Find where the given text appears and provide that cell's center as (x, y) coordinate. 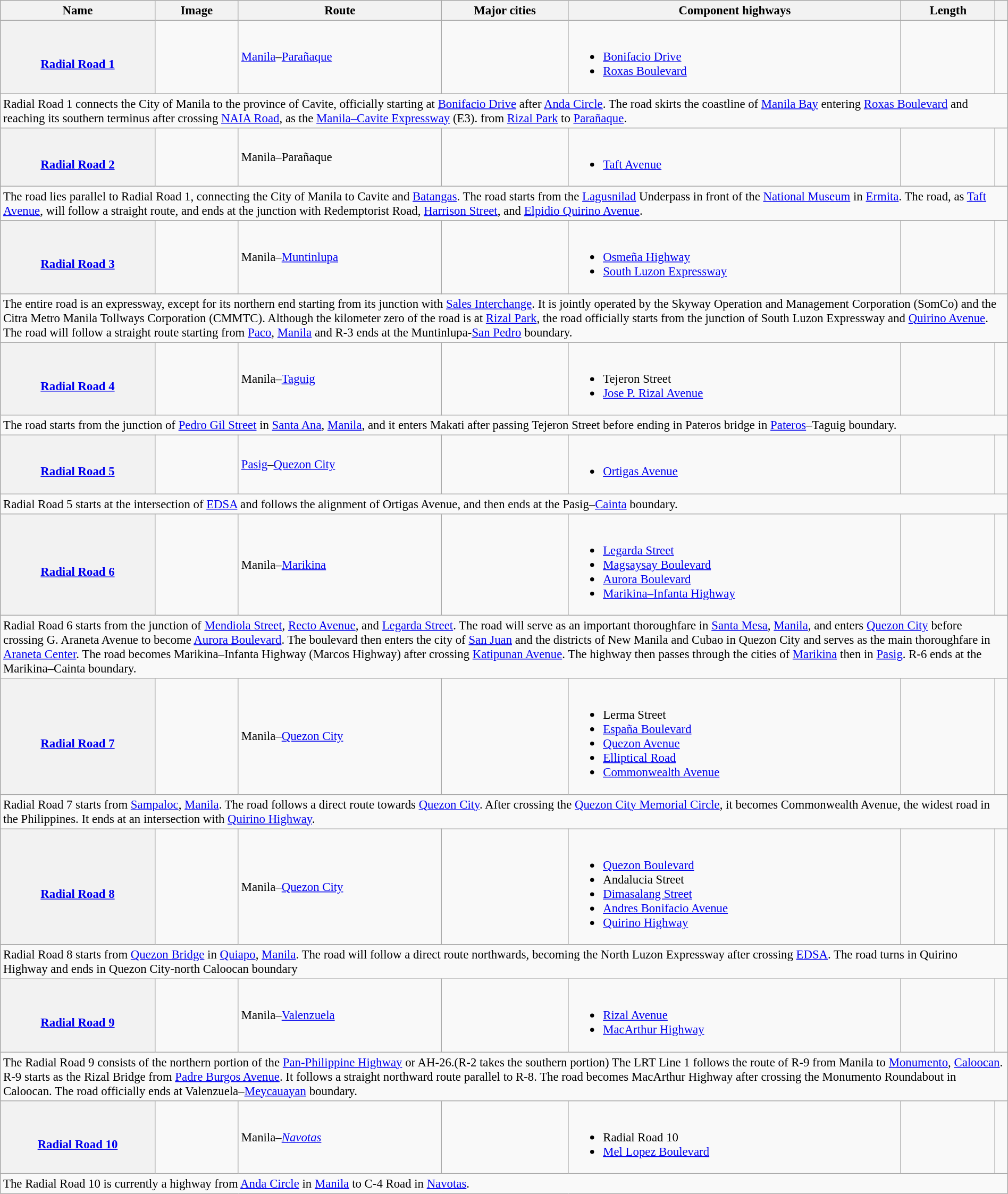
Radial Road 7 (78, 736)
Manila–Marikina (340, 565)
Pasig–Quezon City (340, 464)
Route (340, 11)
Component highways (735, 11)
Image (197, 11)
Legarda StreetMagsaysay BoulevardAurora BoulevardMarikina–Infanta Highway (735, 565)
Osmeña HighwaySouth Luzon Expressway (735, 257)
Taft Avenue (735, 157)
Radial Road 1 (78, 56)
Rizal AvenueMacArthur Highway (735, 1015)
Lerma StreetEspaña BoulevardQuezon AvenueElliptical RoadCommonwealth Avenue (735, 736)
Length (948, 11)
Manila–Navotas (340, 1137)
Manila–Muntinlupa (340, 257)
Radial Road 5 (78, 464)
The Radial Road 10 is currently a highway from Anda Circle in Manila to C-4 Road in Navotas. (504, 1183)
Name (78, 11)
Manila–Taguig (340, 379)
Radial Road 4 (78, 379)
Radial Road 2 (78, 157)
Radial Road 5 starts at the intersection of EDSA and follows the alignment of Ortigas Avenue, and then ends at the Pasig–Cainta boundary. (504, 503)
Major cities (505, 11)
Radial Road 10 (78, 1137)
Radial Road 3 (78, 257)
Tejeron StreetJose P. Rizal Avenue (735, 379)
Quezon BoulevardAndalucia StreetDimasalang StreetAndres Bonifacio AvenueQuirino Highway (735, 887)
Radial Road 9 (78, 1015)
Radial Road 8 (78, 887)
Ortigas Avenue (735, 464)
Radial Road 10Mel Lopez Boulevard (735, 1137)
Manila–Valenzuela (340, 1015)
Radial Road 6 (78, 565)
Bonifacio DriveRoxas Boulevard (735, 56)
